Locate the cell with the specified text and output its [x, y] center coordinate. 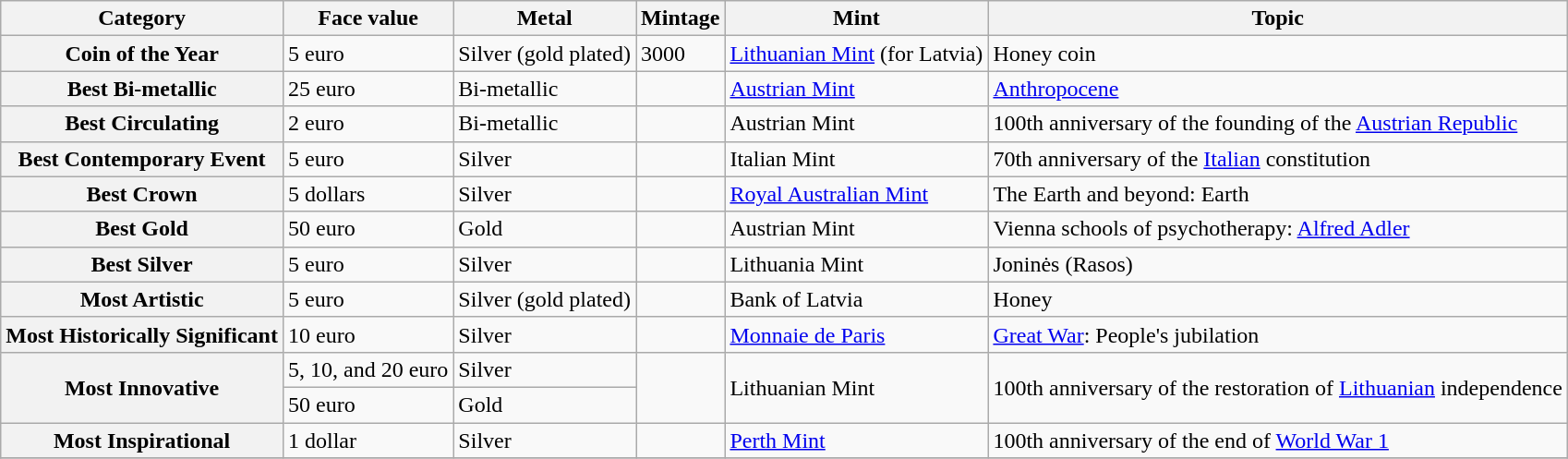
70th anniversary of the Italian constitution [1278, 159]
25 euro [368, 89]
100th anniversary of the restoration of Lithuanian independence [1278, 387]
5, 10, and 20 euro [368, 369]
5 dollars [368, 194]
Anthropocene [1278, 89]
Joninės (Rasos) [1278, 264]
Most Historically Significant [142, 334]
Mint [857, 18]
Perth Mint [857, 441]
Most Artistic [142, 299]
Best Gold [142, 229]
Monnaie de Paris [857, 334]
Best Contemporary Event [142, 159]
Best Crown [142, 194]
Lithuanian Mint (for Latvia) [857, 54]
Topic [1278, 18]
Royal Australian Mint [857, 194]
Most Inspirational [142, 441]
Category [142, 18]
Face value [368, 18]
Best Silver [142, 264]
Vienna schools of psychotherapy: Alfred Adler [1278, 229]
Coin of the Year [142, 54]
Lithuania Mint [857, 264]
3000 [681, 54]
The Earth and beyond: Earth [1278, 194]
Italian Mint [857, 159]
Best Bi-metallic [142, 89]
Honey coin [1278, 54]
Most Innovative [142, 387]
Honey [1278, 299]
2 euro [368, 124]
100th anniversary of the founding of the Austrian Republic [1278, 124]
Great War: People's jubilation [1278, 334]
Lithuanian Mint [857, 387]
Mintage [681, 18]
Metal [545, 18]
Bank of Latvia [857, 299]
1 dollar [368, 441]
10 euro [368, 334]
100th anniversary of the end of World War 1 [1278, 441]
Best Circulating [142, 124]
